Detect which cell encompasses the target text, then output its [x, y] center coordinate. 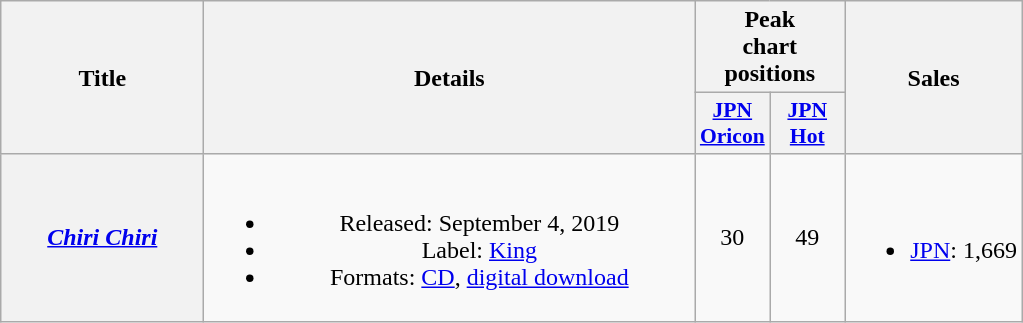
Peakchartpositions [770, 47]
30 [732, 238]
JPNHot [808, 124]
JPN: 1,669 [934, 238]
JPNOricon [732, 124]
Sales [934, 78]
Title [102, 78]
Details [450, 78]
Released: September 4, 2019Label: KingFormats: CD, digital download [450, 238]
49 [808, 238]
Chiri Chiri [102, 238]
